Detect which cell encompasses the target text, then output its (x, y) center coordinate. 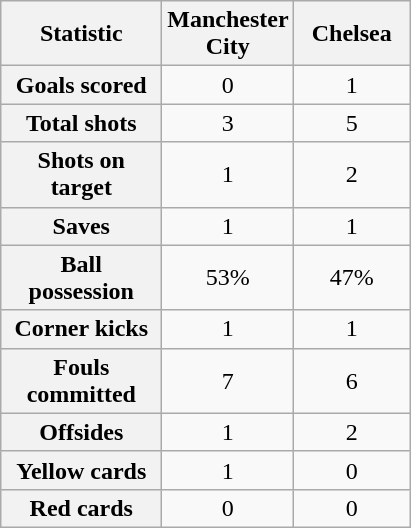
Chelsea (352, 34)
Shots on target (82, 174)
Corner kicks (82, 329)
Ball possession (82, 278)
6 (352, 380)
Saves (82, 226)
53% (228, 278)
47% (352, 278)
Statistic (82, 34)
Goals scored (82, 85)
Manchester City (228, 34)
Offsides (82, 432)
7 (228, 380)
Red cards (82, 508)
3 (228, 123)
Yellow cards (82, 470)
5 (352, 123)
Total shots (82, 123)
Fouls committed (82, 380)
